Identify which cell holds the provided text, then report its (X, Y) central coordinate. 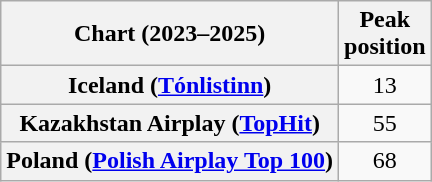
55 (385, 123)
Chart (2023–2025) (170, 34)
Kazakhstan Airplay (TopHit) (170, 123)
Peak position (385, 34)
Iceland (Tónlistinn) (170, 85)
68 (385, 161)
Poland (Polish Airplay Top 100) (170, 161)
13 (385, 85)
